Scan for the cell matching the given text and deliver its (x, y) coordinate at center. 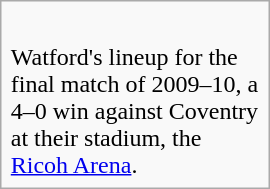
Watford's lineup for the final match of 2009–10, a 4–0 win against Coventry at their stadium, the Ricoh Arena. (134, 111)
